Extract the (x, y) coordinate from the center of the cell holding the provided text.  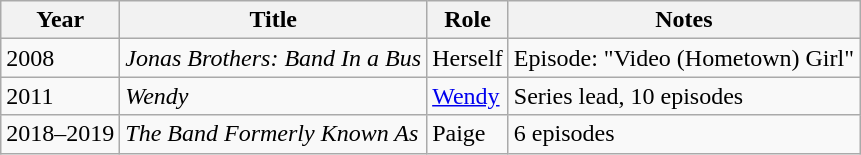
Role (468, 20)
6 episodes (684, 134)
2018–2019 (60, 134)
Series lead, 10 episodes (684, 96)
The Band Formerly Known As (274, 134)
Notes (684, 20)
Jonas Brothers: Band In a Bus (274, 58)
Title (274, 20)
2008 (60, 58)
Herself (468, 58)
Paige (468, 134)
Episode: "Video (Hometown) Girl" (684, 58)
Year (60, 20)
2011 (60, 96)
